Determine the (x, y) coordinate at the center of the cell enclosing the given text.  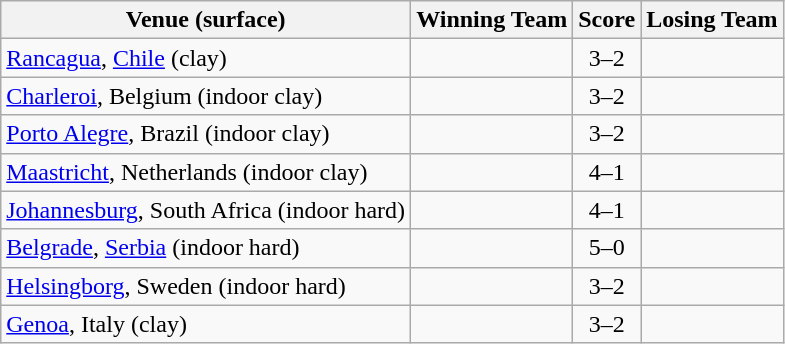
Genoa, Italy (clay) (206, 324)
Helsingborg, Sweden (indoor hard) (206, 286)
Charleroi, Belgium (indoor clay) (206, 96)
Maastricht, Netherlands (indoor clay) (206, 172)
Score (607, 20)
Losing Team (712, 20)
Porto Alegre, Brazil (indoor clay) (206, 134)
Venue (surface) (206, 20)
5–0 (607, 248)
Winning Team (492, 20)
Johannesburg, South Africa (indoor hard) (206, 210)
Rancagua, Chile (clay) (206, 58)
Belgrade, Serbia (indoor hard) (206, 248)
